Determine the (x, y) coordinate at the center of the cell enclosing the given text.  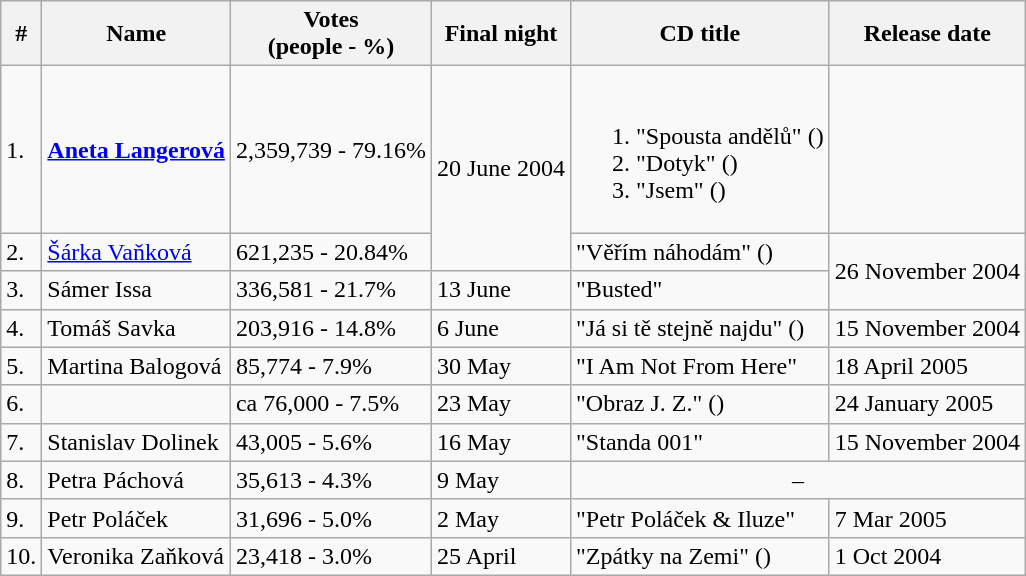
"Věřím náhodám" () (700, 252)
Veronika Zaňková (136, 556)
Name (136, 34)
5. (22, 366)
Votes (people - %) (330, 34)
9 May (500, 480)
31,696 - 5.0% (330, 518)
13 June (500, 290)
4. (22, 328)
6. (22, 404)
2. (22, 252)
10. (22, 556)
"Zpátky na Zemi" () (700, 556)
"Já si tě stejně najdu" () (700, 328)
Šárka Vaňková (136, 252)
85,774 - 7.9% (330, 366)
2,359,739 - 79.16% (330, 150)
203,916 - 14.8% (330, 328)
20 June 2004 (500, 168)
621,235 - 20.84% (330, 252)
43,005 - 5.6% (330, 442)
7. (22, 442)
Tomáš Savka (136, 328)
CD title (700, 34)
30 May (500, 366)
Stanislav Dolinek (136, 442)
– (798, 480)
23 May (500, 404)
3. (22, 290)
9. (22, 518)
"Petr Poláček & Iluze" (700, 518)
Sámer Issa (136, 290)
"Spousta andělů" ()"Dotyk" ()"Jsem" () (700, 150)
"Obraz J. Z." () (700, 404)
26 November 2004 (927, 271)
7 Mar 2005 (927, 518)
Aneta Langerová (136, 150)
35,613 - 4.3% (330, 480)
"I Am Not From Here" (700, 366)
16 May (500, 442)
6 June (500, 328)
Release date (927, 34)
1. (22, 150)
Final night (500, 34)
"Busted" (700, 290)
23,418 - 3.0% (330, 556)
336,581 - 21.7% (330, 290)
24 January 2005 (927, 404)
8. (22, 480)
"Standa 001" (700, 442)
1 Oct 2004 (927, 556)
Petr Poláček (136, 518)
Petra Páchová (136, 480)
# (22, 34)
2 May (500, 518)
Martina Balogová (136, 366)
25 April (500, 556)
ca 76,000 - 7.5% (330, 404)
18 April 2005 (927, 366)
